Pinpoint the cell where the given text exists, returning its (X, Y) midpoint coordinate. 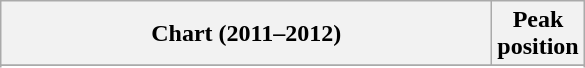
Peakposition (538, 34)
Chart (2011–2012) (246, 34)
